Capture the cell that displays the provided text and extract its (x, y) central coordinate. 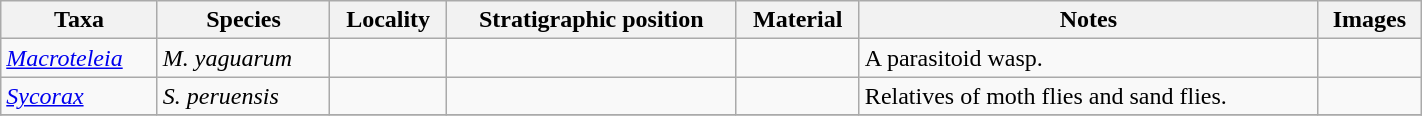
Material (798, 20)
Sycorax (80, 96)
Locality (388, 20)
Macroteleia (80, 58)
Images (1369, 20)
Species (243, 20)
A parasitoid wasp. (1088, 58)
Relatives of moth flies and sand flies. (1088, 96)
S. peruensis (243, 96)
Taxa (80, 20)
M. yaguarum (243, 58)
Notes (1088, 20)
Stratigraphic position (592, 20)
